Identify which cell holds the provided text, then report its (x, y) central coordinate. 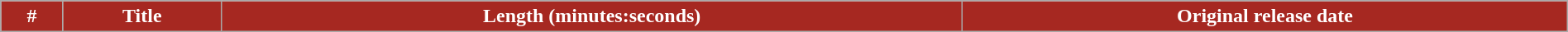
# (31, 16)
Original release date (1265, 16)
Title (142, 16)
Length (minutes:seconds) (592, 16)
